Find where the given text appears and provide that cell's center as [x, y] coordinate. 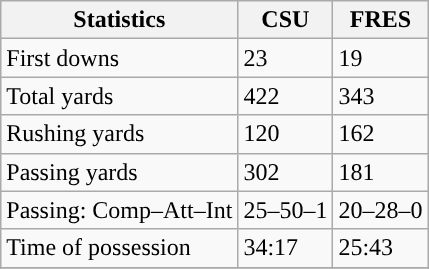
181 [380, 172]
25:43 [380, 248]
Total yards [120, 96]
302 [286, 172]
CSU [286, 20]
Rushing yards [120, 134]
Passing yards [120, 172]
19 [380, 58]
Statistics [120, 20]
120 [286, 134]
Passing: Comp–Att–Int [120, 210]
Time of possession [120, 248]
422 [286, 96]
20–28–0 [380, 210]
First downs [120, 58]
25–50–1 [286, 210]
34:17 [286, 248]
FRES [380, 20]
343 [380, 96]
23 [286, 58]
162 [380, 134]
